Search for the cell housing the specified text and yield its [X, Y] center coordinate. 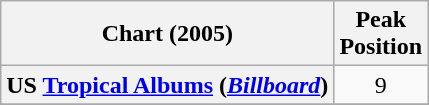
US Tropical Albums (Billboard) [168, 85]
Chart (2005) [168, 34]
Peak Position [381, 34]
9 [381, 85]
